Pinpoint the cell where the given text exists, returning its (x, y) midpoint coordinate. 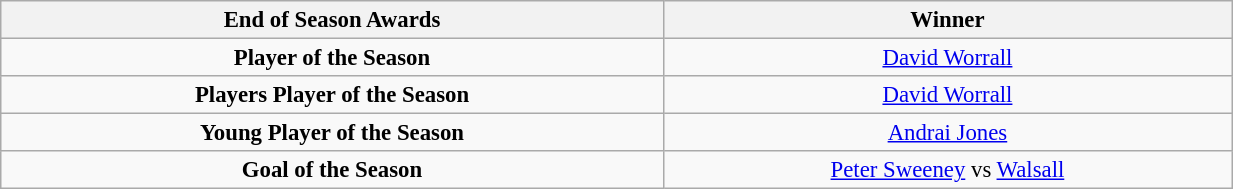
Winner (947, 20)
Goal of the Season (332, 170)
Players Player of the Season (332, 95)
End of Season Awards (332, 20)
Andrai Jones (947, 133)
Peter Sweeney vs Walsall (947, 170)
Player of the Season (332, 58)
Young Player of the Season (332, 133)
